Determine the [x, y] coordinate at the center of the cell enclosing the given text.  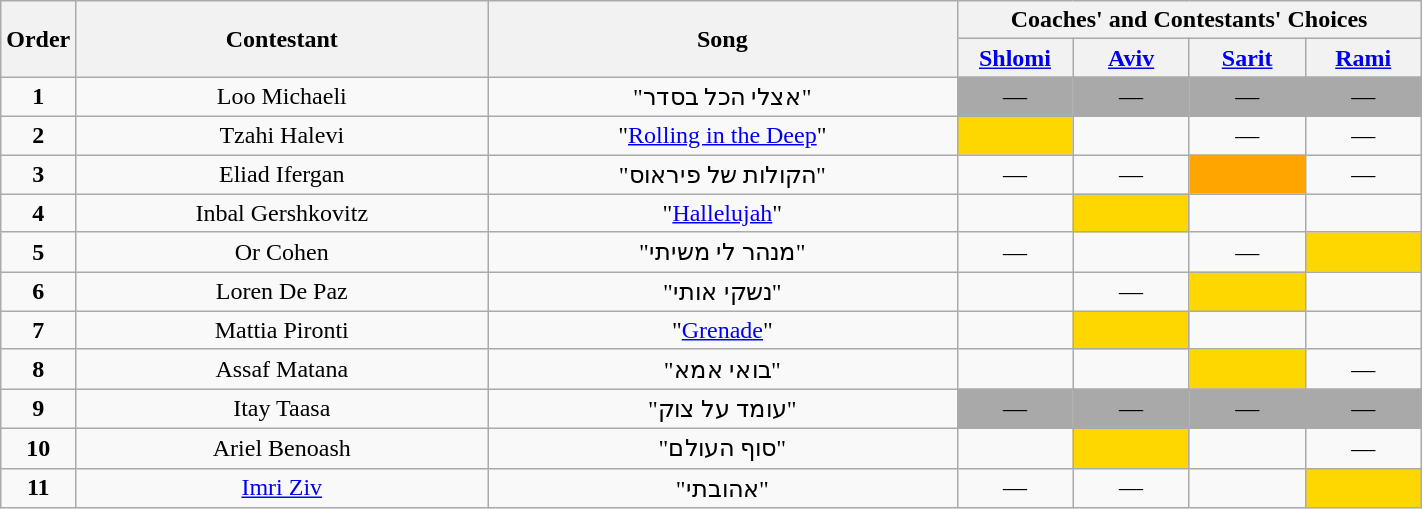
11 [38, 488]
"Grenade" [722, 330]
Shlomi [1015, 58]
Order [38, 39]
3 [38, 174]
Assaf Matana [282, 369]
Tzahi Halevi [282, 135]
4 [38, 213]
Itay Taasa [282, 409]
"Hallelujah" [722, 213]
Loo Michaeli [282, 97]
2 [38, 135]
Mattia Pironti [282, 330]
7 [38, 330]
"סוף העולם" [722, 448]
"בואי אמא" [722, 369]
Contestant [282, 39]
9 [38, 409]
Or Cohen [282, 252]
6 [38, 292]
Sarit [1247, 58]
Eliad Ifergan [282, 174]
"אצלי הכל בסדר" [722, 97]
Coaches' and Contestants' Choices [1189, 20]
5 [38, 252]
Imri Ziv [282, 488]
Rami [1363, 58]
10 [38, 448]
Ariel Benoash [282, 448]
"מנהר לי משיתי" [722, 252]
Aviv [1131, 58]
Loren De Paz [282, 292]
Song [722, 39]
"הקולות של פיראוס" [722, 174]
"עומד על צוק" [722, 409]
"נשקי אותי" [722, 292]
"Rolling in the Deep" [722, 135]
8 [38, 369]
1 [38, 97]
Inbal Gershkovitz [282, 213]
"אהובתי" [722, 488]
